Pinpoint the cell where the given text exists, returning its [X, Y] midpoint coordinate. 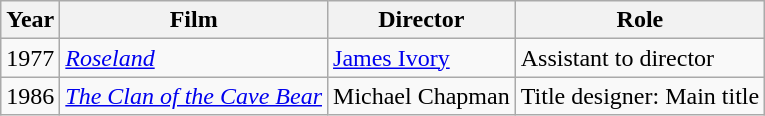
Roseland [194, 58]
Year [30, 20]
Film [194, 20]
Title designer: Main title [640, 96]
Michael Chapman [422, 96]
Assistant to director [640, 58]
The Clan of the Cave Bear [194, 96]
1986 [30, 96]
1977 [30, 58]
Role [640, 20]
James Ivory [422, 58]
Director [422, 20]
